For the text-containing cell, return its midpoint in (X, Y) coordinate format. 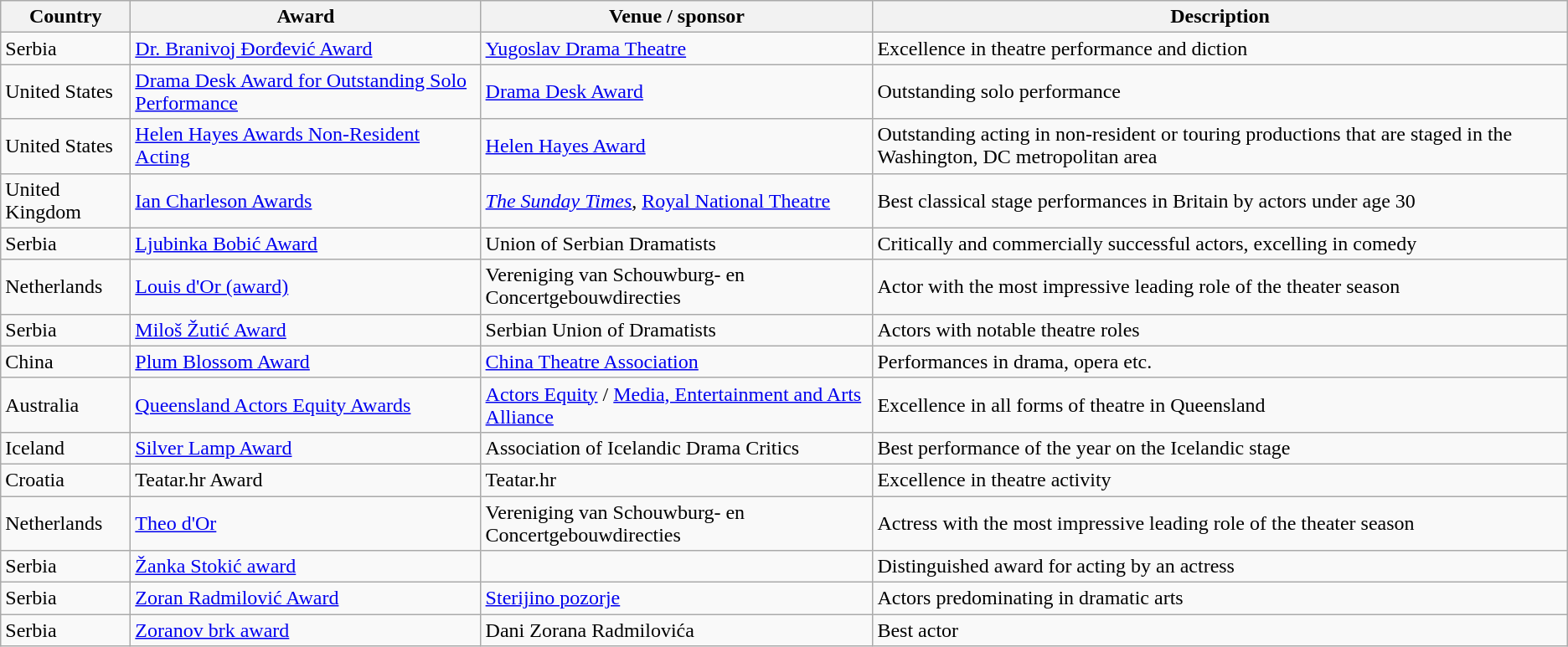
Actors Equity / Media, Entertainment and Arts Alliance (677, 405)
Actress with the most impressive leading role of the theater season (1220, 522)
Ian Charleson Awards (306, 201)
Excellence in theatre activity (1220, 480)
Distinguished award for acting by an actress (1220, 567)
Performances in drama, opera etc. (1220, 362)
Australia (65, 405)
Helen Hayes Award (677, 146)
Union of Serbian Dramatists (677, 244)
Teatar.hr (677, 480)
Description (1220, 17)
Yugoslav Drama Theatre (677, 49)
Helen Hayes Awards Non-Resident Acting (306, 146)
Country (65, 17)
China Theatre Association (677, 362)
Drama Desk Award (677, 92)
Iceland (65, 448)
Association of Icelandic Drama Critics (677, 448)
Excellence in all forms of theatre in Queensland (1220, 405)
Teatar.hr Award (306, 480)
Louis d'Or (award) (306, 286)
United Kingdom (65, 201)
Actors predominating in dramatic arts (1220, 598)
Best actor (1220, 630)
Outstanding solo performance (1220, 92)
Zoranov brk award (306, 630)
Actor with the most impressive leading role of the theater season (1220, 286)
Best performance of the year on the Icelandic stage (1220, 448)
Venue / sponsor (677, 17)
Drama Desk Award for Outstanding Solo Performance (306, 92)
China (65, 362)
Žanka Stokić award (306, 567)
Excellence in theatre performance and diction (1220, 49)
Plum Blossom Award (306, 362)
Dani Zorana Radmilovića (677, 630)
Croatia (65, 480)
Miloš Žutić Award (306, 330)
Best classical stage performances in Britain by actors under age 30 (1220, 201)
Queensland Actors Equity Awards (306, 405)
Ljubinka Bobić Award (306, 244)
Sterijino pozorje (677, 598)
Award (306, 17)
Serbian Union of Dramatists (677, 330)
Zoran Radmilović Award (306, 598)
Actors with notable theatre roles (1220, 330)
Dr. Branivoj Đorđević Award (306, 49)
Critically and commercially successful actors, excelling in comedy (1220, 244)
Silver Lamp Award (306, 448)
Theo d'Or (306, 522)
The Sunday Times, Royal National Theatre (677, 201)
Outstanding acting in non-resident or touring productions that are staged in the Washington, DC metropolitan area (1220, 146)
